Find where the given text appears and provide that cell's center as (x, y) coordinate. 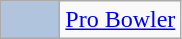
Pro Bowler (120, 20)
